Search for the cell housing the specified text and yield its (X, Y) center coordinate. 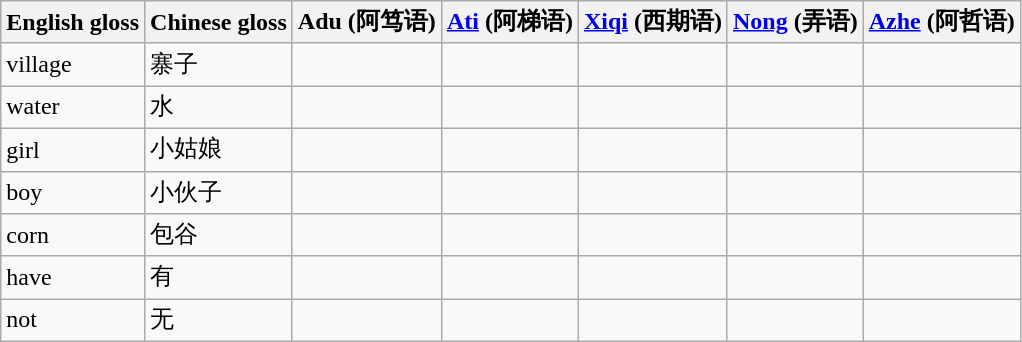
not (73, 320)
English gloss (73, 22)
水 (219, 108)
小姑娘 (219, 150)
Azhe (阿哲语) (942, 22)
Adu (阿笃语) (366, 22)
village (73, 64)
无 (219, 320)
have (73, 278)
小伙子 (219, 192)
Xiqi (西期语) (652, 22)
boy (73, 192)
Chinese gloss (219, 22)
包谷 (219, 236)
water (73, 108)
corn (73, 236)
girl (73, 150)
Ati (阿梯语) (510, 22)
有 (219, 278)
Nong (弄语) (795, 22)
寨子 (219, 64)
